Return [x, y] of the center of cell containing provided text 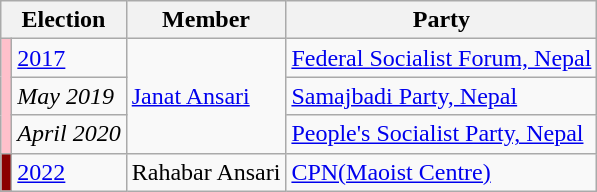
2022 [69, 172]
Federal Socialist Forum, Nepal [442, 58]
Rahabar Ansari [206, 172]
Samajbadi Party, Nepal [442, 96]
Party [442, 20]
Election [64, 20]
Member [206, 20]
April 2020 [69, 134]
Janat Ansari [206, 96]
May 2019 [69, 96]
People's Socialist Party, Nepal [442, 134]
2017 [69, 58]
CPN(Maoist Centre) [442, 172]
